Locate the cell with the specified text and output its [X, Y] center coordinate. 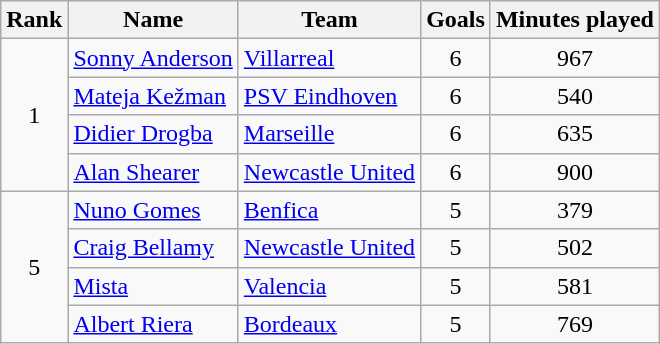
Didier Drogba [153, 134]
Benfica [329, 210]
540 [574, 96]
967 [574, 58]
Goals [456, 20]
Albert Riera [153, 324]
Rank [34, 20]
Sonny Anderson [153, 58]
635 [574, 134]
Mateja Kežman [153, 96]
1 [34, 115]
Bordeaux [329, 324]
Craig Bellamy [153, 248]
Mista [153, 286]
581 [574, 286]
Minutes played [574, 20]
Alan Shearer [153, 172]
PSV Eindhoven [329, 96]
379 [574, 210]
Marseille [329, 134]
Nuno Gomes [153, 210]
769 [574, 324]
Valencia [329, 286]
900 [574, 172]
Name [153, 20]
502 [574, 248]
Team [329, 20]
Villarreal [329, 58]
